From the cell containing the given text, extract its center point as [x, y] coordinate. 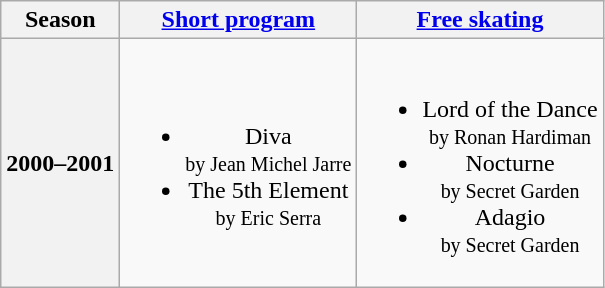
Season [60, 20]
Free skating [480, 20]
Lord of the Dance by Ronan Hardiman Nocturne by Secret Garden Adagio by Secret Garden [480, 163]
2000–2001 [60, 163]
Diva by Jean Michel Jarre The 5th Element by Eric Serra [238, 163]
Short program [238, 20]
